Find where the given text appears and provide that cell's center as (X, Y) coordinate. 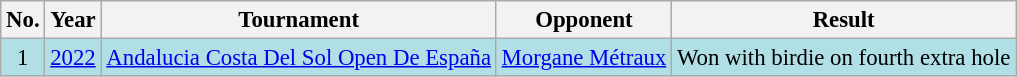
Tournament (298, 20)
Andalucia Costa Del Sol Open De España (298, 58)
Result (844, 20)
1 (23, 58)
No. (23, 20)
Opponent (584, 20)
2022 (73, 58)
Year (73, 20)
Won with birdie on fourth extra hole (844, 58)
Morgane Métraux (584, 58)
